Detect which cell encompasses the target text, then output its (x, y) center coordinate. 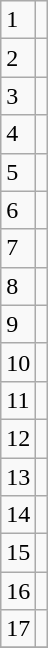
7 (18, 248)
3 (18, 96)
15 (18, 553)
1 (18, 20)
6 (18, 210)
9 (18, 324)
10 (18, 362)
16 (18, 591)
11 (18, 400)
13 (18, 477)
5 (18, 172)
8 (18, 286)
12 (18, 438)
17 (18, 629)
14 (18, 515)
4 (18, 134)
2 (18, 58)
